Search for the cell housing the specified text and yield its (x, y) center coordinate. 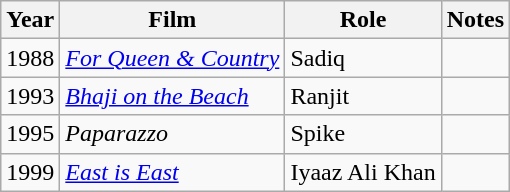
Paparazzo (172, 134)
Iyaaz Ali Khan (363, 172)
Year (30, 20)
East is East (172, 172)
1995 (30, 134)
For Queen & Country (172, 58)
Notes (475, 20)
Bhaji on the Beach (172, 96)
Role (363, 20)
1993 (30, 96)
Sadiq (363, 58)
Ranjit (363, 96)
Spike (363, 134)
1988 (30, 58)
Film (172, 20)
1999 (30, 172)
